For the text-containing cell, return its midpoint in [X, Y] coordinate format. 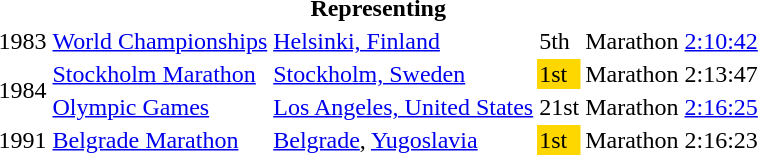
Stockholm Marathon [160, 74]
21st [560, 107]
Los Angeles, United States [404, 107]
5th [560, 41]
Stockholm, Sweden [404, 74]
Helsinki, Finland [404, 41]
Olympic Games [160, 107]
Belgrade, Yugoslavia [404, 140]
World Championships [160, 41]
Belgrade Marathon [160, 140]
